Capture the cell that displays the provided text and extract its (x, y) central coordinate. 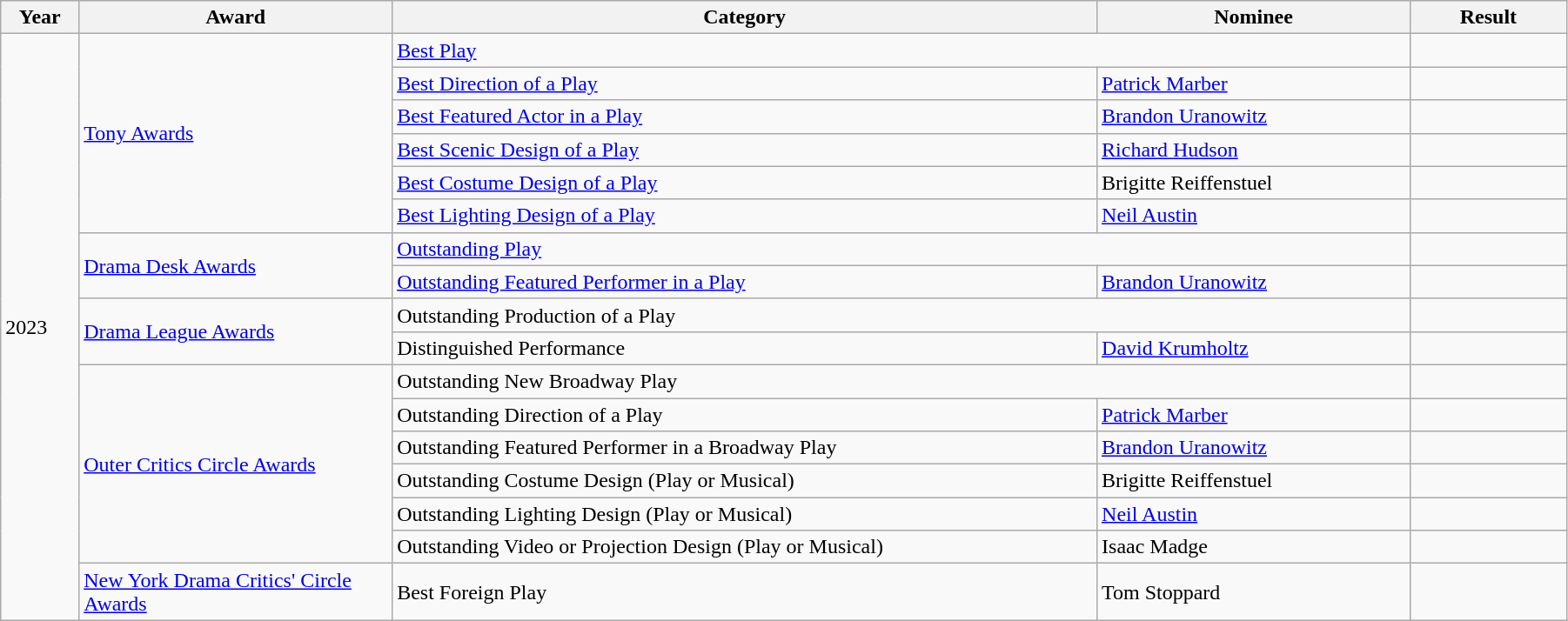
Richard Hudson (1254, 150)
Best Foreign Play (745, 591)
Outer Critics Circle Awards (236, 464)
Drama Desk Awards (236, 265)
David Krumholtz (1254, 348)
Isaac Madge (1254, 547)
Best Costume Design of a Play (745, 183)
Outstanding Direction of a Play (745, 415)
Best Scenic Design of a Play (745, 150)
Category (745, 17)
Outstanding Video or Projection Design (Play or Musical) (745, 547)
Outstanding Costume Design (Play or Musical) (745, 481)
Tom Stoppard (1254, 591)
New York Drama Critics' Circle Awards (236, 591)
Outstanding Lighting Design (Play or Musical) (745, 514)
2023 (40, 327)
Outstanding Featured Performer in a Play (745, 282)
Best Play (901, 50)
Best Featured Actor in a Play (745, 117)
Year (40, 17)
Result (1488, 17)
Outstanding New Broadway Play (901, 381)
Tony Awards (236, 133)
Best Direction of a Play (745, 83)
Outstanding Production of a Play (901, 315)
Award (236, 17)
Nominee (1254, 17)
Distinguished Performance (745, 348)
Outstanding Play (901, 249)
Drama League Awards (236, 331)
Best Lighting Design of a Play (745, 216)
Outstanding Featured Performer in a Broadway Play (745, 448)
